Detect which cell encompasses the target text, then output its (X, Y) center coordinate. 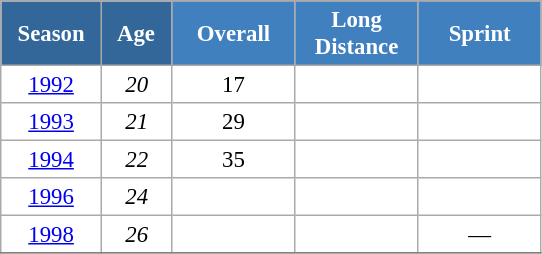
1992 (52, 85)
29 (234, 122)
1996 (52, 197)
26 (136, 235)
1998 (52, 235)
Overall (234, 34)
1994 (52, 160)
22 (136, 160)
24 (136, 197)
21 (136, 122)
35 (234, 160)
1993 (52, 122)
Long Distance (356, 34)
Age (136, 34)
Sprint (480, 34)
— (480, 235)
17 (234, 85)
Season (52, 34)
20 (136, 85)
